Identify which cell holds the provided text, then report its (X, Y) central coordinate. 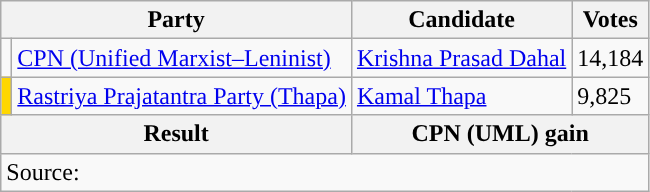
Party (176, 20)
Votes (610, 20)
CPN (Unified Marxist–Leninist) (182, 58)
Rastriya Prajatantra Party (Thapa) (182, 96)
14,184 (610, 58)
Result (176, 134)
9,825 (610, 96)
Kamal Thapa (461, 96)
Source: (325, 172)
Krishna Prasad Dahal (461, 58)
Candidate (461, 20)
CPN (UML) gain (500, 134)
